For the text-containing cell, return its midpoint in [x, y] coordinate format. 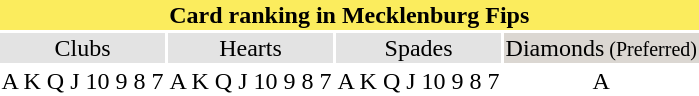
Hearts [250, 48]
A [601, 81]
Spades [418, 48]
Diamonds (Preferred) [601, 48]
Clubs [82, 48]
Card ranking in Mecklenburg Fips [349, 15]
